Capture the cell that displays the provided text and extract its [x, y] central coordinate. 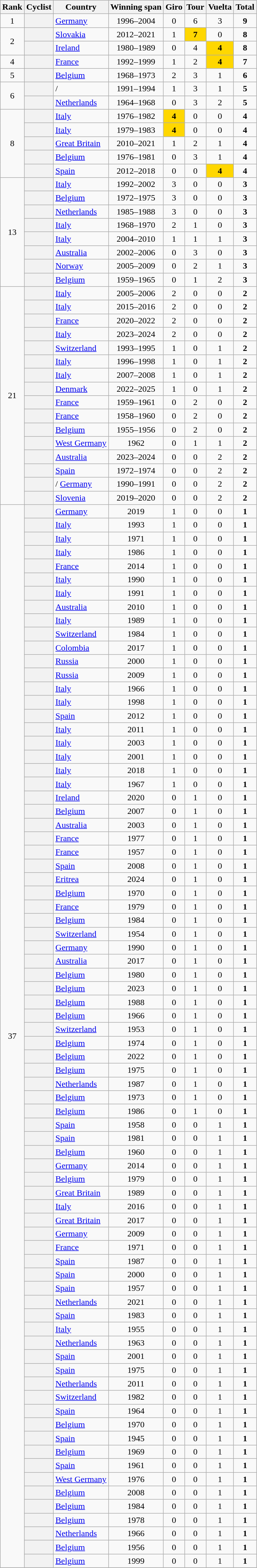
1996–1998 [136, 361]
1977 [136, 839]
13 [12, 232]
2020 [136, 797]
1976–1982 [136, 116]
1945 [136, 1438]
1985–1988 [136, 212]
1979–1983 [136, 130]
2016 [136, 1206]
Cyclist [39, 7]
1978 [136, 1520]
1973 [136, 1097]
1999 [136, 1561]
Vuelta [220, 7]
2019–2020 [136, 498]
1992–1999 [136, 62]
Slovenia [81, 498]
2010 [136, 607]
Giro [174, 7]
2020–2022 [136, 320]
1959–1965 [136, 280]
Denmark [81, 389]
1964–1968 [136, 102]
1958–1960 [136, 416]
2019 [136, 511]
1992–2002 [136, 184]
37 [12, 1036]
2002–2006 [136, 252]
2005–2006 [136, 293]
2022 [136, 1057]
Norway [81, 266]
1980 [136, 975]
1955 [136, 1329]
2022–2025 [136, 389]
1959–1961 [136, 402]
1993 [136, 525]
1998 [136, 702]
1961 [136, 1465]
1969 [136, 1452]
1990–1991 [136, 484]
1988 [136, 1002]
1953 [136, 1029]
1960 [136, 1152]
1954 [136, 934]
1963 [136, 1343]
1976 [136, 1479]
1955–1956 [136, 430]
1981 [136, 1138]
Colombia [81, 648]
1991–1994 [136, 89]
Rank [12, 7]
2005–2009 [136, 266]
21 [12, 395]
Total [245, 7]
1972–1974 [136, 471]
1996–2004 [136, 21]
1980–1989 [136, 48]
2004–2010 [136, 239]
2012 [136, 716]
2023 [136, 988]
1972–1975 [136, 198]
1974 [136, 1043]
1964 [136, 1411]
2018 [136, 770]
Slovakia [81, 34]
1993–1995 [136, 348]
1983 [136, 1316]
Tour [195, 7]
/ Germany [81, 484]
1976–1981 [136, 157]
Eritrea [81, 879]
/ [81, 89]
1982 [136, 1397]
2010–2021 [136, 143]
2015–2016 [136, 307]
1958 [136, 1125]
2007 [136, 811]
Winning span [136, 7]
2007–2008 [136, 375]
2021 [136, 1302]
Country [81, 7]
1967 [136, 784]
1962 [136, 443]
1968–1970 [136, 225]
1991 [136, 593]
1956 [136, 1547]
2012–2021 [136, 34]
2024 [136, 879]
2012–2018 [136, 171]
1968–1973 [136, 75]
9 [245, 21]
